Return [x, y] of the center of cell containing provided text 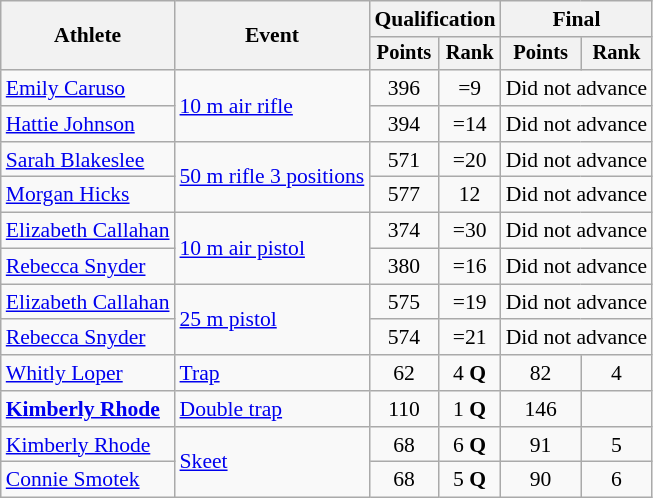
380 [404, 267]
50 m rifle 3 positions [272, 178]
Whitly Loper [88, 373]
=19 [470, 302]
=9 [470, 88]
82 [541, 373]
146 [541, 409]
90 [541, 480]
10 m air rifle [272, 106]
Sarah Blakeslee [88, 160]
5 [617, 445]
575 [404, 302]
Trap [272, 373]
Skeet [272, 462]
6 [617, 480]
=14 [470, 124]
Final [577, 19]
571 [404, 160]
5 Q [470, 480]
110 [404, 409]
574 [404, 338]
1 Q [470, 409]
Qualification [434, 19]
10 m air pistol [272, 248]
374 [404, 231]
Athlete [88, 36]
=30 [470, 231]
91 [541, 445]
62 [404, 373]
4 Q [470, 373]
Connie Smotek [88, 480]
Double trap [272, 409]
4 [617, 373]
Emily Caruso [88, 88]
577 [404, 195]
396 [404, 88]
6 Q [470, 445]
=16 [470, 267]
Hattie Johnson [88, 124]
Event [272, 36]
Morgan Hicks [88, 195]
394 [404, 124]
=21 [470, 338]
12 [470, 195]
25 m pistol [272, 320]
=20 [470, 160]
